Output the (x, y) coordinate of the center of the cell containing the given text.  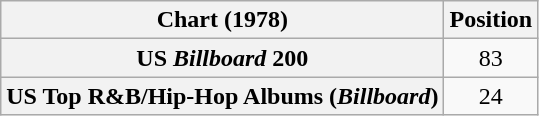
24 (491, 96)
83 (491, 58)
Position (491, 20)
US Top R&B/Hip-Hop Albums (Billboard) (222, 96)
US Billboard 200 (222, 58)
Chart (1978) (222, 20)
